Search for the cell housing the specified text and yield its (x, y) center coordinate. 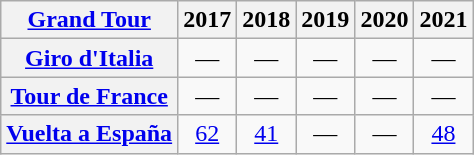
2021 (444, 20)
2019 (326, 20)
Giro d'Italia (90, 58)
2018 (266, 20)
62 (208, 134)
Vuelta a España (90, 134)
Tour de France (90, 96)
Grand Tour (90, 20)
2020 (384, 20)
48 (444, 134)
2017 (208, 20)
41 (266, 134)
